Search for the cell housing the specified text and yield its (X, Y) center coordinate. 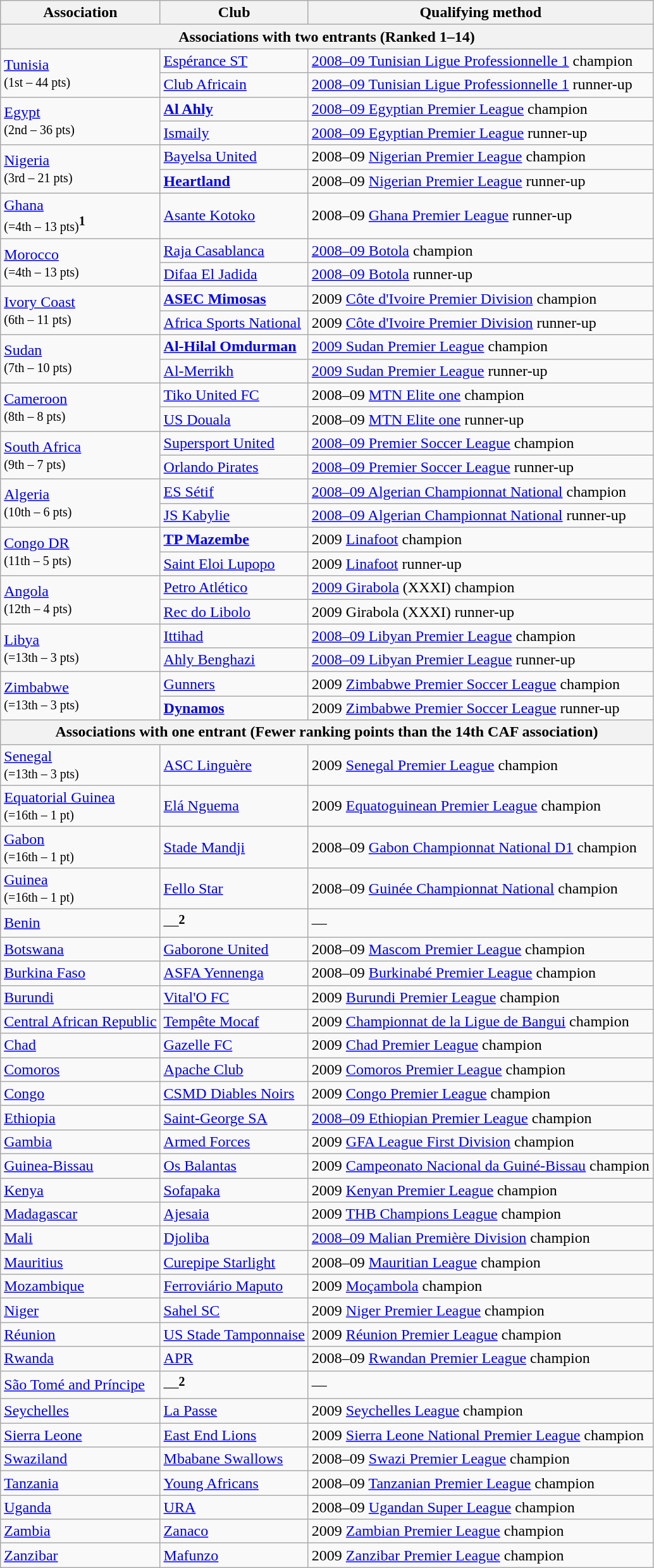
2008–09 Botola runner-up (481, 275)
US Stade Tamponnaise (234, 1335)
Nigeria(3rd – 21 pts) (80, 169)
Petro Atlético (234, 588)
2008–09 Rwandan Premier League champion (481, 1359)
2008–09 Guinée Championnat National champion (481, 888)
2008–09 Premier Soccer League champion (481, 443)
Comoros (80, 1069)
Apache Club (234, 1069)
Zambia (80, 1531)
2009 Zimbabwe Premier Soccer League champion (481, 684)
Burkina Faso (80, 973)
Réunion (80, 1335)
2008–09 Tanzanian Premier League champion (481, 1483)
Difaa El Jadida (234, 275)
Ismaily (234, 133)
Associations with two entrants (Ranked 1–14) (327, 37)
CSMD Diables Noirs (234, 1093)
Club (234, 13)
Ajesaia (234, 1214)
ES Sétif (234, 491)
São Tomé and Príncipe (80, 1384)
Central African Republic (80, 1021)
2008–09 Malian Première Division champion (481, 1238)
2009 Zimbabwe Premier Soccer League runner-up (481, 708)
2008–09 Gabon Championnat National D1 champion (481, 847)
2008–09 Libyan Premier League runner-up (481, 660)
Gaborone United (234, 949)
2009 Equatoguinean Premier League champion (481, 806)
2008–09 MTN Elite one champion (481, 395)
ASC Linguère (234, 764)
Sahel SC (234, 1310)
Morocco(=4th – 13 pts) (80, 263)
Africa Sports National (234, 323)
2009 Linafoot runner-up (481, 564)
2008–09 Mauritian League champion (481, 1262)
2009 Girabola (XXXI) champion (481, 588)
Tanzania (80, 1483)
Young Africans (234, 1483)
2008–09 Ghana Premier League runner-up (481, 216)
2009 Seychelles League champion (481, 1411)
2008–09 Ethiopian Premier League champion (481, 1117)
Mauritius (80, 1262)
Djoliba (234, 1238)
APR (234, 1359)
Curepipe Starlight (234, 1262)
Gazelle FC (234, 1045)
Association (80, 13)
2008–09 Mascom Premier League champion (481, 949)
La Passe (234, 1411)
2008–09 Tunisian Ligue Professionnelle 1 champion (481, 61)
Ghana(=4th – 13 pts)1 (80, 216)
Equatorial Guinea(=16th – 1 pt) (80, 806)
Rwanda (80, 1359)
2008–09 Nigerian Premier League champion (481, 157)
2009 Sudan Premier League runner-up (481, 371)
Zanzibar (80, 1555)
Ahly Benghazi (234, 660)
Congo (80, 1093)
Tiko United FC (234, 395)
Zimbabwe(=13th – 3 pts) (80, 696)
2008–09 Egyptian Premier League champion (481, 109)
2009 THB Champions League champion (481, 1214)
Gabon(=16th – 1 pt) (80, 847)
South Africa(9th – 7 pts) (80, 455)
Zanaco (234, 1531)
2008–09 Algerian Championnat National champion (481, 491)
2008–09 Libyan Premier League champion (481, 636)
Senegal(=13th – 3 pts) (80, 764)
Elá Nguema (234, 806)
2009 Congo Premier League champion (481, 1093)
Niger (80, 1310)
Ittihad (234, 636)
Espérance ST (234, 61)
Mali (80, 1238)
Dynamos (234, 708)
Ethiopia (80, 1117)
Algeria(10th – 6 pts) (80, 503)
Angola(12th – 4 pts) (80, 600)
Mozambique (80, 1286)
2009 Championnat de la Ligue de Bangui champion (481, 1021)
Associations with one entrant (Fewer ranking points than the 14th CAF association) (327, 732)
Rec do Libolo (234, 612)
2008–09 Swazi Premier League champion (481, 1459)
2009 GFA League First Division champion (481, 1142)
Armed Forces (234, 1142)
2008–09 Nigerian Premier League runner-up (481, 181)
2009 Kenyan Premier League champion (481, 1190)
Heartland (234, 181)
Orlando Pirates (234, 467)
2009 Chad Premier League champion (481, 1045)
2009 Zambian Premier League champion (481, 1531)
2009 Linafoot champion (481, 540)
2009 Girabola (XXXI) runner-up (481, 612)
Fello Star (234, 888)
Swaziland (80, 1459)
Congo DR(11th – 5 pts) (80, 552)
JS Kabylie (234, 515)
2009 Zanzibar Premier League champion (481, 1555)
Tunisia(1st – 44 pts) (80, 73)
2008–09 Ugandan Super League champion (481, 1507)
2008–09 Egyptian Premier League runner-up (481, 133)
Egypt(2nd – 36 pts) (80, 121)
2008–09 Burkinabé Premier League champion (481, 973)
Saint Eloi Lupopo (234, 564)
Seychelles (80, 1411)
US Douala (234, 419)
ASFA Yennenga (234, 973)
Ferroviário Maputo (234, 1286)
Botswana (80, 949)
Cameroon(8th – 8 pts) (80, 407)
Uganda (80, 1507)
2008–09 Tunisian Ligue Professionnelle 1 runner-up (481, 85)
2008–09 Botola champion (481, 251)
Asante Kotoko (234, 216)
2009 Côte d'Ivoire Premier Division runner-up (481, 323)
Al-Hilal Omdurman (234, 347)
East End Lions (234, 1435)
2009 Senegal Premier League champion (481, 764)
Burundi (80, 997)
Guinea(=16th – 1 pt) (80, 888)
2009 Niger Premier League champion (481, 1310)
2008–09 MTN Elite one runner-up (481, 419)
2009 Burundi Premier League champion (481, 997)
Ivory Coast(6th – 11 pts) (80, 311)
Os Balantas (234, 1166)
Raja Casablanca (234, 251)
Mbabane Swallows (234, 1459)
Sudan(7th – 10 pts) (80, 359)
ASEC Mimosas (234, 299)
2008–09 Premier Soccer League runner-up (481, 467)
2009 Sierra Leone National Premier League champion (481, 1435)
Gunners (234, 684)
TP Mazembe (234, 540)
2009 Côte d'Ivoire Premier Division champion (481, 299)
Stade Mandji (234, 847)
Chad (80, 1045)
2008–09 Algerian Championnat National runner-up (481, 515)
Madagascar (80, 1214)
Al Ahly (234, 109)
Bayelsa United (234, 157)
Gambia (80, 1142)
2009 Comoros Premier League champion (481, 1069)
URA (234, 1507)
Saint-George SA (234, 1117)
Kenya (80, 1190)
Mafunzo (234, 1555)
2009 Moçambola champion (481, 1286)
Qualifying method (481, 13)
2009 Campeonato Nacional da Guiné-Bissau champion (481, 1166)
Supersport United (234, 443)
2009 Réunion Premier League champion (481, 1335)
Vital'O FC (234, 997)
2009 Sudan Premier League champion (481, 347)
Libya(=13th – 3 pts) (80, 648)
Sierra Leone (80, 1435)
Guinea-Bissau (80, 1166)
Club Africain (234, 85)
Al-Merrikh (234, 371)
Tempête Mocaf (234, 1021)
Benin (80, 923)
Sofapaka (234, 1190)
